Search for the cell housing the specified text and yield its (X, Y) center coordinate. 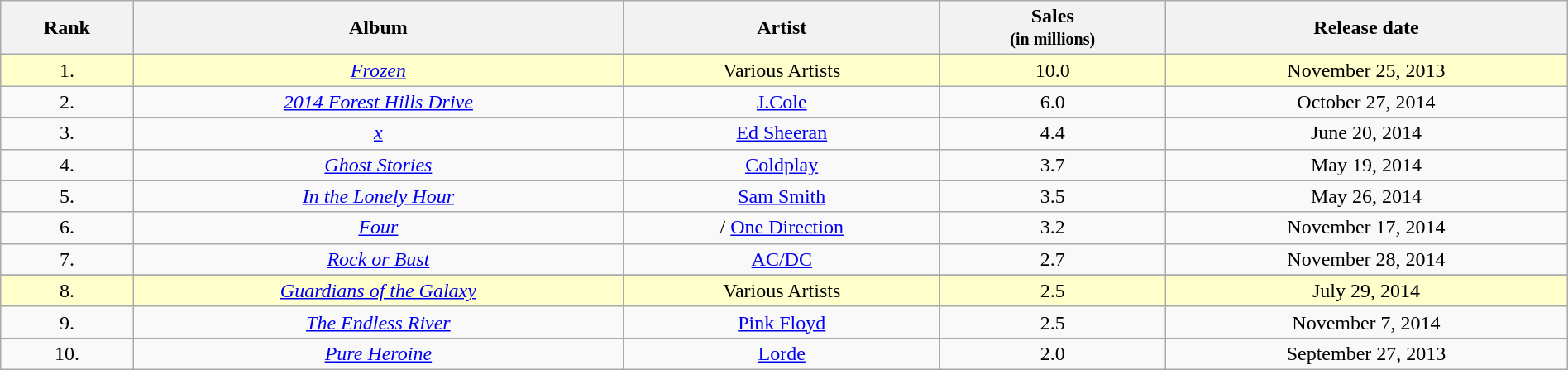
2.0 (1053, 353)
4.4 (1053, 133)
3.2 (1053, 228)
July 29, 2014 (1366, 291)
3.7 (1053, 165)
Release date (1366, 28)
October 27, 2014 (1366, 102)
8. (67, 291)
Coldplay (782, 165)
Artist (782, 28)
7. (67, 259)
9. (67, 322)
The Endless River (379, 322)
3. (67, 133)
Ghost Stories (379, 165)
2014 Forest Hills Drive (379, 102)
2. (67, 102)
2.7 (1053, 259)
November 28, 2014 (1366, 259)
10. (67, 353)
Album (379, 28)
x (379, 133)
September 27, 2013 (1366, 353)
May 19, 2014 (1366, 165)
May 26, 2014 (1366, 196)
Pink Floyd (782, 322)
Four (379, 228)
J.Cole (782, 102)
Rank (67, 28)
10.0 (1053, 70)
/ One Direction (782, 228)
AC/DC (782, 259)
Rock or Bust (379, 259)
November 17, 2014 (1366, 228)
November 25, 2013 (1366, 70)
In the Lonely Hour (379, 196)
5. (67, 196)
Ed Sheeran (782, 133)
1. (67, 70)
Frozen (379, 70)
June 20, 2014 (1366, 133)
November 7, 2014 (1366, 322)
Pure Heroine (379, 353)
3.5 (1053, 196)
6. (67, 228)
Sales (in millions) (1053, 28)
Sam Smith (782, 196)
Lorde (782, 353)
4. (67, 165)
Guardians of the Galaxy (379, 291)
6.0 (1053, 102)
